Pinpoint the cell where the given text exists, returning its (x, y) midpoint coordinate. 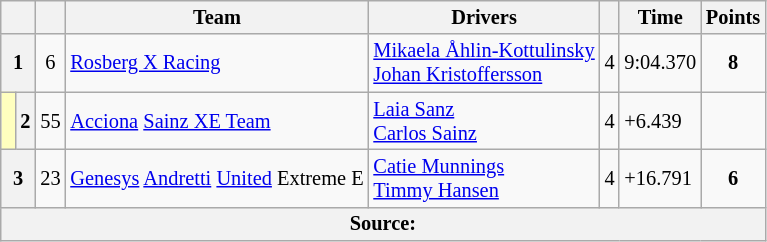
+16.791 (660, 178)
2 (26, 121)
Time (660, 17)
9:04.370 (660, 63)
Mikaela Åhlin-Kottulinsky Johan Kristoffersson (484, 63)
23 (50, 178)
Acciona Sainz XE Team (216, 121)
Points (733, 17)
3 (18, 178)
Source: (383, 224)
55 (50, 121)
8 (733, 63)
+6.439 (660, 121)
Rosberg X Racing (216, 63)
1 (18, 63)
Team (216, 17)
Catie Munnings Timmy Hansen (484, 178)
Laia Sanz Carlos Sainz (484, 121)
Drivers (484, 17)
Genesys Andretti United Extreme E (216, 178)
